Find where the given text appears and provide that cell's center as (x, y) coordinate. 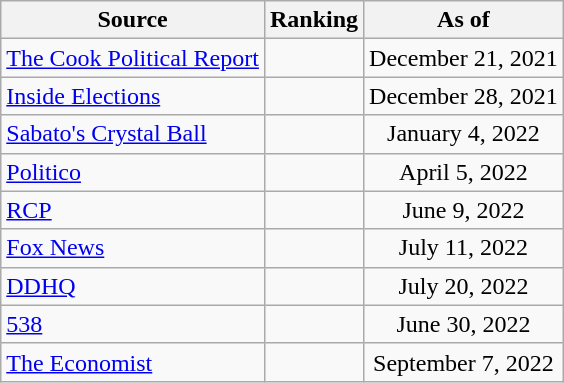
April 5, 2022 (464, 172)
Sabato's Crystal Ball (133, 134)
RCP (133, 210)
As of (464, 20)
July 11, 2022 (464, 248)
Politico (133, 172)
Source (133, 20)
June 9, 2022 (464, 210)
January 4, 2022 (464, 134)
Inside Elections (133, 96)
The Cook Political Report (133, 58)
June 30, 2022 (464, 324)
The Economist (133, 362)
December 28, 2021 (464, 96)
538 (133, 324)
Ranking (314, 20)
September 7, 2022 (464, 362)
July 20, 2022 (464, 286)
DDHQ (133, 286)
December 21, 2021 (464, 58)
Fox News (133, 248)
